Capture the cell that displays the provided text and extract its [X, Y] central coordinate. 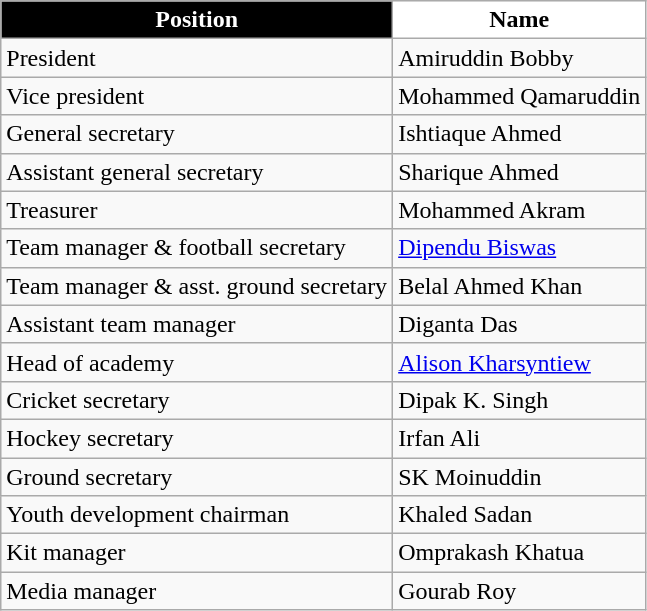
SK Moinuddin [520, 477]
Ishtiaque Ahmed [520, 134]
Belal Ahmed Khan [520, 286]
Cricket secretary [197, 400]
Assistant general secretary [197, 172]
Dipak K. Singh [520, 400]
Irfan Ali [520, 438]
Ground secretary [197, 477]
Name [520, 20]
Kit manager [197, 553]
Gourab Roy [520, 591]
Mohammed Akram [520, 210]
Omprakash Khatua [520, 553]
President [197, 58]
Vice president [197, 96]
Sharique Ahmed [520, 172]
Team manager & asst. ground secretary [197, 286]
Hockey secretary [197, 438]
General secretary [197, 134]
Amiruddin Bobby [520, 58]
Alison Kharsyntiew [520, 362]
Treasurer [197, 210]
Youth development chairman [197, 515]
Media manager [197, 591]
Mohammed Qamaruddin [520, 96]
Khaled Sadan [520, 515]
Head of academy [197, 362]
Diganta Das [520, 324]
Dipendu Biswas [520, 248]
Team manager & football secretary [197, 248]
Position [197, 20]
Assistant team manager [197, 324]
